Extract the (X, Y) coordinate from the center of the cell holding the provided text.  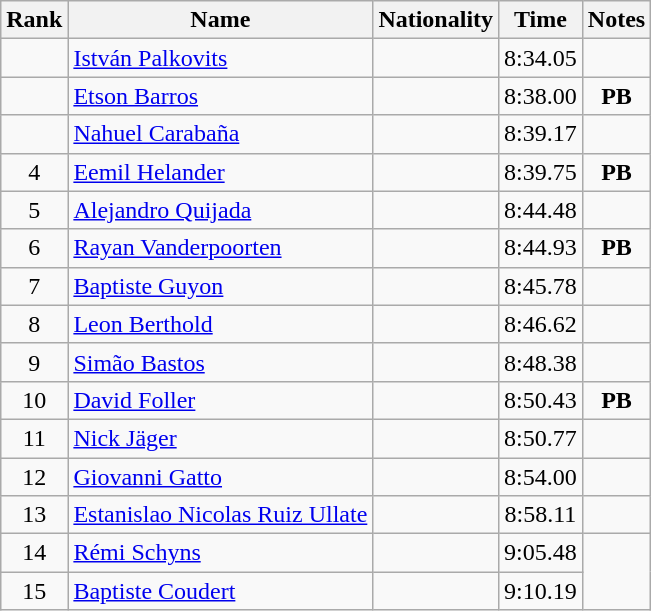
8:39.75 (541, 172)
6 (34, 248)
7 (34, 286)
Rank (34, 20)
4 (34, 172)
David Foller (220, 400)
Notes (616, 20)
Rayan Vanderpoorten (220, 248)
9:10.19 (541, 591)
8:50.77 (541, 438)
Rémi Schyns (220, 553)
9:05.48 (541, 553)
8:45.78 (541, 286)
8:54.00 (541, 477)
Time (541, 20)
8:44.93 (541, 248)
11 (34, 438)
15 (34, 591)
8:39.17 (541, 134)
Baptiste Coudert (220, 591)
Nick Jäger (220, 438)
5 (34, 210)
9 (34, 362)
8:46.62 (541, 324)
Name (220, 20)
Eemil Helander (220, 172)
13 (34, 515)
8:50.43 (541, 400)
8:44.48 (541, 210)
8:58.11 (541, 515)
Nationality (436, 20)
8:34.05 (541, 58)
10 (34, 400)
Nahuel Carabaña (220, 134)
8:48.38 (541, 362)
Alejandro Quijada (220, 210)
Simão Bastos (220, 362)
István Palkovits (220, 58)
Leon Berthold (220, 324)
8 (34, 324)
Baptiste Guyon (220, 286)
12 (34, 477)
Etson Barros (220, 96)
Estanislao Nicolas Ruiz Ullate (220, 515)
8:38.00 (541, 96)
Giovanni Gatto (220, 477)
14 (34, 553)
